For the text-containing cell, return its midpoint in (x, y) coordinate format. 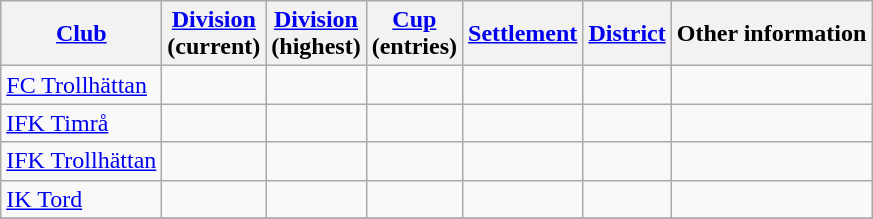
Other information (772, 34)
IK Tord (82, 199)
Cup (entries) (414, 34)
Division (current) (214, 34)
IFK Timrå (82, 123)
Division (highest) (316, 34)
Settlement (523, 34)
IFK Trollhättan (82, 161)
FC Trollhättan (82, 85)
District (627, 34)
Club (82, 34)
